For the text-containing cell, return its midpoint in [x, y] coordinate format. 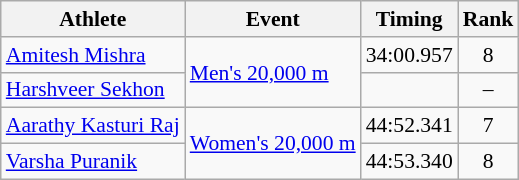
– [488, 90]
7 [488, 126]
34:00.957 [410, 55]
44:53.340 [410, 162]
Harshveer Sekhon [93, 90]
Amitesh Mishra [93, 55]
Men's 20,000 m [273, 72]
Varsha Puranik [93, 162]
Rank [488, 19]
Aarathy Kasturi Raj [93, 126]
44:52.341 [410, 126]
Women's 20,000 m [273, 144]
Timing [410, 19]
Athlete [93, 19]
Event [273, 19]
